Provide the (X, Y) coordinate of the cell's center where the given text is located.  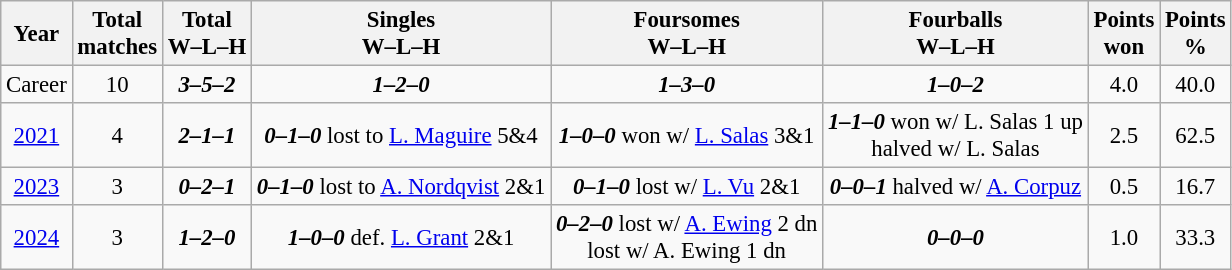
2.5 (1124, 136)
0.5 (1124, 187)
16.7 (1196, 187)
SinglesW–L–H (400, 34)
Points% (1196, 34)
0–0–0 (956, 238)
40.0 (1196, 85)
3–5–2 (206, 85)
33.3 (1196, 238)
0–0–1 halved w/ A. Corpuz (956, 187)
1–0–0 def. L. Grant 2&1 (400, 238)
FourballsW–L–H (956, 34)
1–3–0 (687, 85)
1.0 (1124, 238)
2–1–1 (206, 136)
Year (36, 34)
TotalW–L–H (206, 34)
0–2–1 (206, 187)
62.5 (1196, 136)
Pointswon (1124, 34)
4.0 (1124, 85)
Totalmatches (117, 34)
FoursomesW–L–H (687, 34)
0–2–0 lost w/ A. Ewing 2 dnlost w/ A. Ewing 1 dn (687, 238)
1–0–2 (956, 85)
2023 (36, 187)
10 (117, 85)
0–1–0 lost to L. Maguire 5&4 (400, 136)
1–1–0 won w/ L. Salas 1 uphalved w/ L. Salas (956, 136)
2024 (36, 238)
1–0–0 won w/ L. Salas 3&1 (687, 136)
0–1–0 lost to A. Nordqvist 2&1 (400, 187)
2021 (36, 136)
0–1–0 lost w/ L. Vu 2&1 (687, 187)
4 (117, 136)
Career (36, 85)
